For the text-containing cell, return its midpoint in (X, Y) coordinate format. 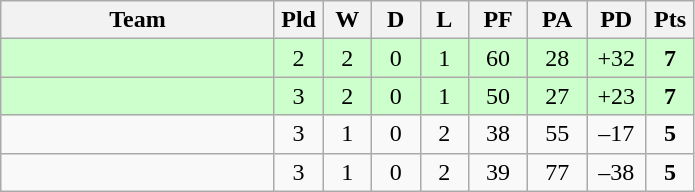
77 (558, 172)
–38 (616, 172)
+32 (616, 58)
50 (498, 96)
38 (498, 134)
27 (558, 96)
Pld (298, 20)
L (444, 20)
PF (498, 20)
55 (558, 134)
D (396, 20)
PA (558, 20)
Pts (670, 20)
39 (498, 172)
28 (558, 58)
PD (616, 20)
Team (138, 20)
+23 (616, 96)
–17 (616, 134)
W (348, 20)
60 (498, 58)
